Return the (x, y) coordinate for the center point of the cell that contains the specified text.  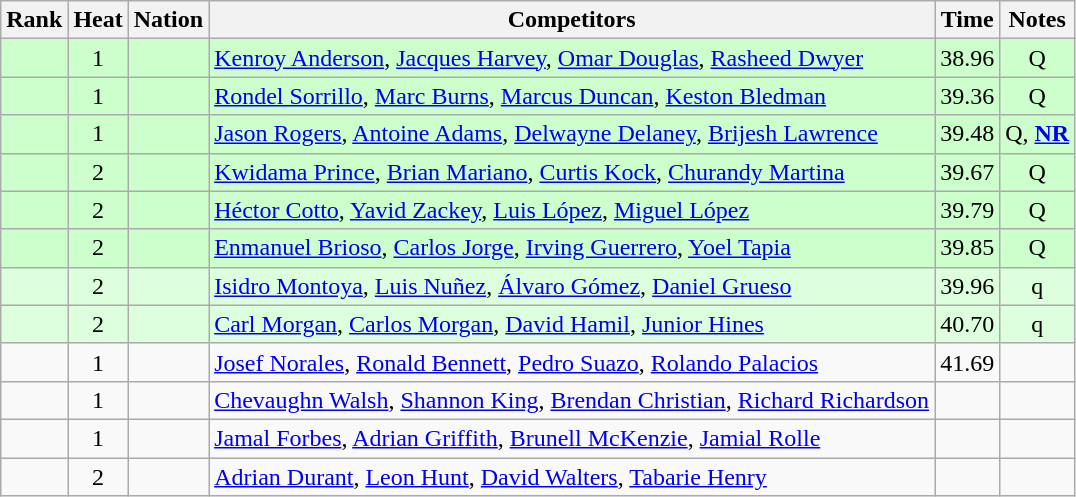
Notes (1038, 20)
38.96 (968, 58)
Rondel Sorrillo, Marc Burns, Marcus Duncan, Keston Bledman (572, 96)
Héctor Cotto, Yavid Zackey, Luis López, Miguel López (572, 210)
Josef Norales, Ronald Bennett, Pedro Suazo, Rolando Palacios (572, 362)
Jason Rogers, Antoine Adams, Delwayne Delaney, Brijesh Lawrence (572, 134)
39.96 (968, 286)
39.48 (968, 134)
39.67 (968, 172)
Adrian Durant, Leon Hunt, David Walters, Tabarie Henry (572, 477)
39.36 (968, 96)
Nation (168, 20)
40.70 (968, 324)
Kwidama Prince, Brian Mariano, Curtis Kock, Churandy Martina (572, 172)
39.79 (968, 210)
41.69 (968, 362)
Heat (98, 20)
Enmanuel Brioso, Carlos Jorge, Irving Guerrero, Yoel Tapia (572, 248)
Kenroy Anderson, Jacques Harvey, Omar Douglas, Rasheed Dwyer (572, 58)
39.85 (968, 248)
Rank (34, 20)
Q, NR (1038, 134)
Isidro Montoya, Luis Nuñez, Álvaro Gómez, Daniel Grueso (572, 286)
Time (968, 20)
Chevaughn Walsh, Shannon King, Brendan Christian, Richard Richardson (572, 400)
Competitors (572, 20)
Carl Morgan, Carlos Morgan, David Hamil, Junior Hines (572, 324)
Jamal Forbes, Adrian Griffith, Brunell McKenzie, Jamial Rolle (572, 438)
